From the cell containing the given text, extract its center point as [X, Y] coordinate. 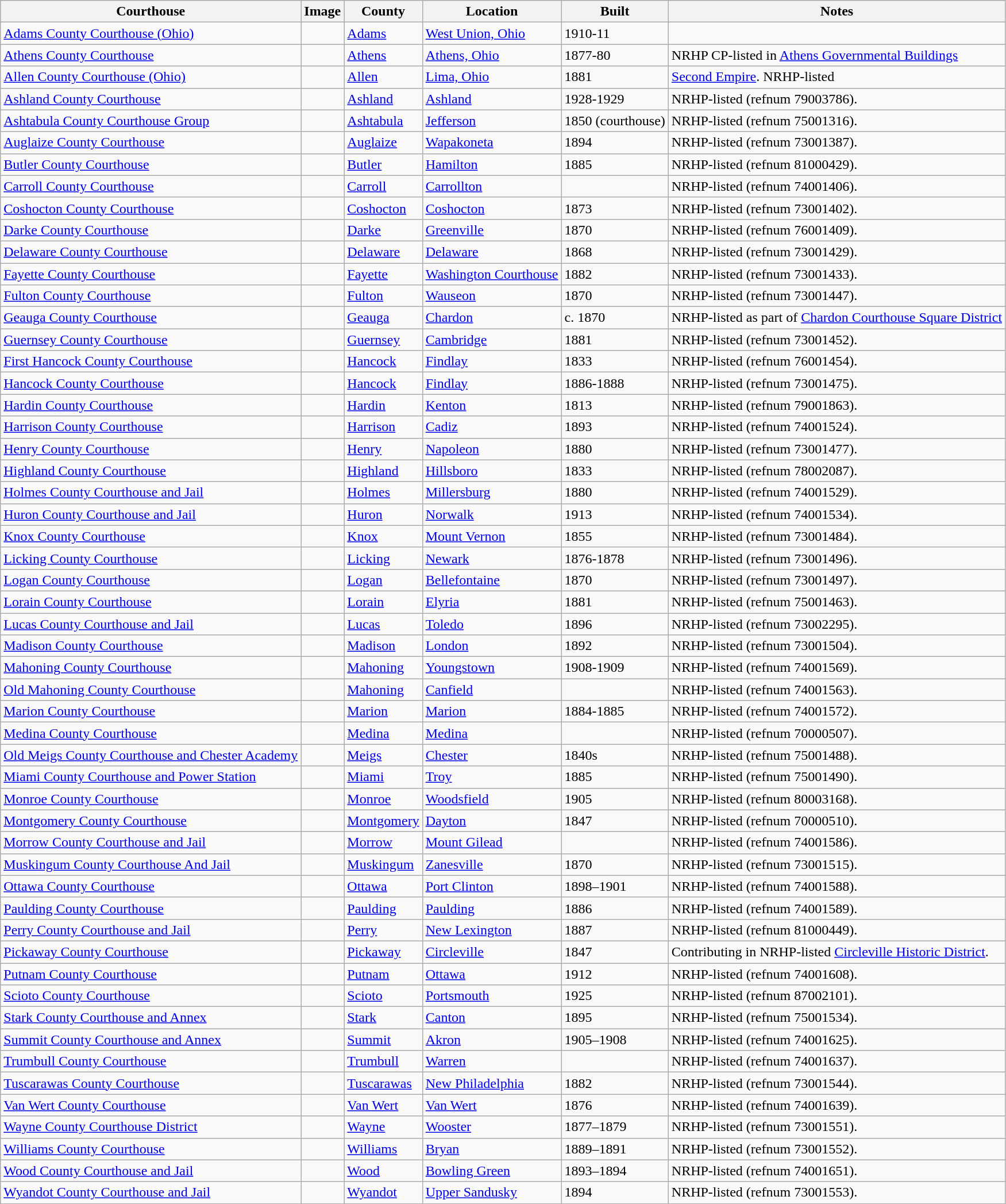
NRHP-listed (refnum 78002087). [837, 471]
Wayne County Courthouse District [151, 1127]
1868 [615, 252]
NRHP-listed (refnum 73001544). [837, 1083]
Highland [383, 471]
Allen [383, 77]
Hardin County Courthouse [151, 405]
Lucas [383, 624]
Holmes [383, 493]
Circleville [492, 952]
NRHP-listed (refnum 75001463). [837, 602]
Second Empire. NRHP-listed [837, 77]
1876 [615, 1105]
1896 [615, 624]
1905–1908 [615, 1040]
NRHP-listed (refnum 73001497). [837, 580]
NRHP-listed (refnum 73002295). [837, 624]
c. 1870 [615, 318]
Logan County Courthouse [151, 580]
Harrison County Courthouse [151, 427]
Wood [383, 1171]
Marion County Courthouse [151, 711]
Paulding County Courthouse [151, 908]
Monroe County Courthouse [151, 799]
1855 [615, 536]
Madison County Courthouse [151, 646]
Bellefontaine [492, 580]
NRHP-listed (refnum 70000510). [837, 821]
Allen County Courthouse (Ohio) [151, 77]
Hamilton [492, 164]
1895 [615, 1018]
NRHP-listed (refnum 73001387). [837, 143]
NRHP-listed (refnum 79003786). [837, 99]
New Philadelphia [492, 1083]
1889–1891 [615, 1149]
NRHP-listed (refnum 73001504). [837, 646]
NRHP-listed (refnum 73001496). [837, 558]
Huron County Courthouse and Jail [151, 514]
Chardon [492, 318]
Upper Sandusky [492, 1193]
NRHP-listed (refnum 76001454). [837, 361]
Wyandot [383, 1193]
NRHP-listed (refnum 73001551). [837, 1127]
West Union, Ohio [492, 33]
Guernsey [383, 340]
1892 [615, 646]
Wauseon [492, 296]
NRHP-listed (refnum 73001429). [837, 252]
NRHP-listed (refnum 73001475). [837, 383]
1884-1885 [615, 711]
Adams County Courthouse (Ohio) [151, 33]
Carrollton [492, 186]
1928-1929 [615, 99]
Van Wert County Courthouse [151, 1105]
NRHP-listed (refnum 81000449). [837, 930]
Holmes County Courthouse and Jail [151, 493]
Harrison [383, 427]
New Lexington [492, 930]
Butler County Courthouse [151, 164]
Knox County Courthouse [151, 536]
1877-80 [615, 55]
Athens [383, 55]
NRHP-listed (refnum 75001316). [837, 121]
Norwalk [492, 514]
Ashland County Courthouse [151, 99]
Putnam [383, 974]
1840s [615, 755]
Ottawa County Courthouse [151, 886]
NRHP-listed (refnum 74001588). [837, 886]
Henry County Courthouse [151, 449]
Tuscarawas County Courthouse [151, 1083]
Stark County Courthouse and Annex [151, 1018]
Pickaway [383, 952]
Licking [383, 558]
NRHP-listed (refnum 74001637). [837, 1061]
Adams [383, 33]
NRHP-listed (refnum 74001625). [837, 1040]
Muskingum County Courthouse And Jail [151, 864]
1893 [615, 427]
NRHP-listed (refnum 73001515). [837, 864]
Akron [492, 1040]
1925 [615, 996]
Old Meigs County Courthouse and Chester Academy [151, 755]
Hardin [383, 405]
Williams [383, 1149]
Built [615, 11]
1893–1894 [615, 1171]
Mount Gilead [492, 843]
Courthouse [151, 11]
1886 [615, 908]
Lorain County Courthouse [151, 602]
Ashtabula [383, 121]
Williams County Courthouse [151, 1149]
1813 [615, 405]
NRHP-listed (refnum 76001409). [837, 230]
Canton [492, 1018]
Troy [492, 777]
Wooster [492, 1127]
NRHP-listed (refnum 81000429). [837, 164]
Woodsfield [492, 799]
NRHP-listed (refnum 70000507). [837, 733]
Jefferson [492, 121]
Madison [383, 646]
Tuscarawas [383, 1083]
Toledo [492, 624]
Washington Courthouse [492, 274]
Athens County Courthouse [151, 55]
Cadiz [492, 427]
NRHP-listed (refnum 73001477). [837, 449]
NRHP-listed (refnum 74001529). [837, 493]
Old Mahoning County Courthouse [151, 690]
Licking County Courthouse [151, 558]
NRHP-listed (refnum 75001534). [837, 1018]
Geauga County Courthouse [151, 318]
Mount Vernon [492, 536]
Highland County Courthouse [151, 471]
Carroll [383, 186]
NRHP-listed (refnum 73001402). [837, 208]
Putnam County Courthouse [151, 974]
Medina County Courthouse [151, 733]
Scioto County Courthouse [151, 996]
Knox [383, 536]
NRHP-listed (refnum 74001569). [837, 668]
Image [323, 11]
NRHP-listed as part of Chardon Courthouse Square District [837, 318]
NRHP-listed (refnum 74001406). [837, 186]
Wyandot County Courthouse and Jail [151, 1193]
Morrow County Courthouse and Jail [151, 843]
Coshocton County Courthouse [151, 208]
Millersburg [492, 493]
Guernsey County Courthouse [151, 340]
NRHP-listed (refnum 75001490). [837, 777]
1850 (courthouse) [615, 121]
1877–1879 [615, 1127]
Miami [383, 777]
NRHP-listed (refnum 79001863). [837, 405]
NRHP-listed (refnum 73001452). [837, 340]
Wood County Courthouse and Jail [151, 1171]
1886-1888 [615, 383]
1908-1909 [615, 668]
NRHP-listed (refnum 73001433). [837, 274]
NRHP-listed (refnum 74001586). [837, 843]
London [492, 646]
Bowling Green [492, 1171]
Meigs [383, 755]
Montgomery County Courthouse [151, 821]
1910-11 [615, 33]
NRHP-listed (refnum 73001484). [837, 536]
Delaware County Courthouse [151, 252]
Napoleon [492, 449]
NRHP-listed (refnum 87002101). [837, 996]
County [383, 11]
Auglaize County Courthouse [151, 143]
Fulton County Courthouse [151, 296]
Geauga [383, 318]
Trumbull [383, 1061]
1873 [615, 208]
Huron [383, 514]
Morrow [383, 843]
Cambridge [492, 340]
NRHP-listed (refnum 74001563). [837, 690]
Ashtabula County Courthouse Group [151, 121]
Perry [383, 930]
Logan [383, 580]
1876-1878 [615, 558]
Kenton [492, 405]
1912 [615, 974]
Muskingum [383, 864]
Trumbull County Courthouse [151, 1061]
NRHP-listed (refnum 73001552). [837, 1149]
NRHP CP-listed in Athens Governmental Buildings [837, 55]
Lima, Ohio [492, 77]
Perry County Courthouse and Jail [151, 930]
Carroll County Courthouse [151, 186]
Elyria [492, 602]
Wapakoneta [492, 143]
1913 [615, 514]
Canfield [492, 690]
Summit County Courthouse and Annex [151, 1040]
Port Clinton [492, 886]
Fayette County Courthouse [151, 274]
Newark [492, 558]
NRHP-listed (refnum 74001589). [837, 908]
Notes [837, 11]
Greenville [492, 230]
Summit [383, 1040]
Warren [492, 1061]
Pickaway County Courthouse [151, 952]
NRHP-listed (refnum 74001534). [837, 514]
NRHP-listed (refnum 74001639). [837, 1105]
NRHP-listed (refnum 74001572). [837, 711]
Monroe [383, 799]
Butler [383, 164]
Darke [383, 230]
Montgomery [383, 821]
First Hancock County Courthouse [151, 361]
NRHP-listed (refnum 73001553). [837, 1193]
NRHP-listed (refnum 74001524). [837, 427]
Fulton [383, 296]
Portsmouth [492, 996]
Lucas County Courthouse and Jail [151, 624]
Lorain [383, 602]
Contributing in NRHP-listed Circleville Historic District. [837, 952]
Hancock County Courthouse [151, 383]
Scioto [383, 996]
Fayette [383, 274]
Hillsboro [492, 471]
Chester [492, 755]
Stark [383, 1018]
1887 [615, 930]
NRHP-listed (refnum 74001651). [837, 1171]
Henry [383, 449]
1905 [615, 799]
Bryan [492, 1149]
Athens, Ohio [492, 55]
1898–1901 [615, 886]
Darke County Courthouse [151, 230]
Zanesville [492, 864]
Wayne [383, 1127]
Dayton [492, 821]
NRHP-listed (refnum 80003168). [837, 799]
Mahoning County Courthouse [151, 668]
Auglaize [383, 143]
NRHP-listed (refnum 75001488). [837, 755]
NRHP-listed (refnum 74001608). [837, 974]
Miami County Courthouse and Power Station [151, 777]
NRHP-listed (refnum 73001447). [837, 296]
Youngstown [492, 668]
Location [492, 11]
